For the text-containing cell, return its midpoint in (X, Y) coordinate format. 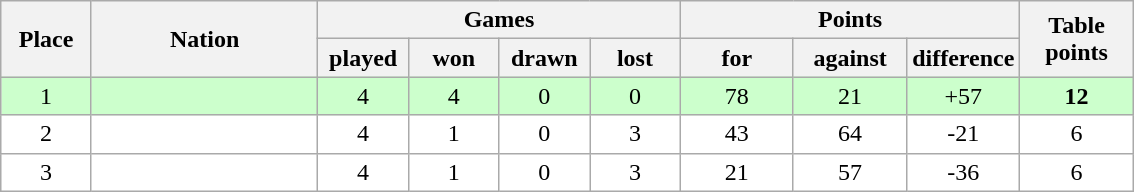
won (454, 58)
2 (46, 134)
played (364, 58)
for (736, 58)
57 (850, 172)
drawn (544, 58)
lost (636, 58)
78 (736, 96)
Tablepoints (1076, 39)
12 (1076, 96)
43 (736, 134)
Place (46, 39)
difference (964, 58)
Nation (204, 39)
against (850, 58)
-21 (964, 134)
-36 (964, 172)
+57 (964, 96)
64 (850, 134)
Games (499, 20)
Points (850, 20)
